Search for the cell housing the specified text and yield its (X, Y) center coordinate. 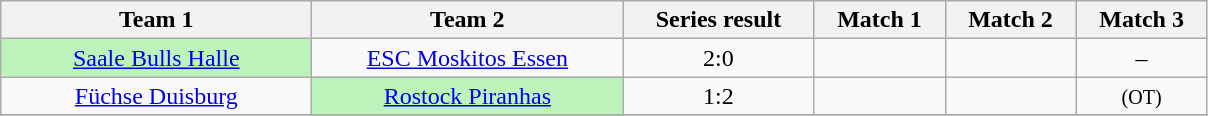
– (1142, 58)
(OT) (1142, 96)
Match 2 (1010, 20)
Team 2 (468, 20)
2:0 (718, 58)
Füchse Duisburg (156, 96)
ESC Moskitos Essen (468, 58)
1:2 (718, 96)
Rostock Piranhas (468, 96)
Match 1 (880, 20)
Match 3 (1142, 20)
Series result (718, 20)
Saale Bulls Halle (156, 58)
Team 1 (156, 20)
